Output the [x, y] coordinate of the center of the cell containing the given text.  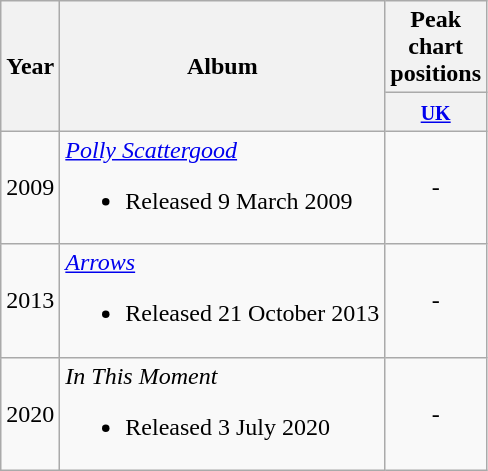
In This MomentReleased 3 July 2020 [222, 414]
Year [30, 66]
UK [436, 112]
2020 [30, 414]
Polly ScattergoodReleased 9 March 2009 [222, 188]
Peak chart positions [436, 47]
ArrowsReleased 21 October 2013 [222, 300]
2013 [30, 300]
Album [222, 66]
2009 [30, 188]
